Provide the (X, Y) coordinate of the cell's center where the given text is located.  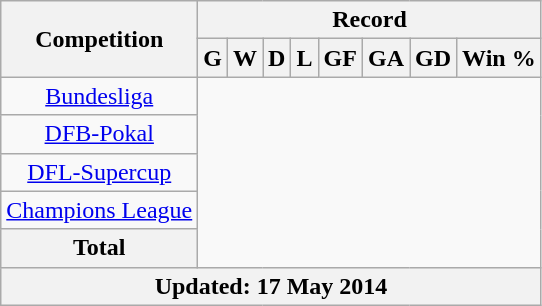
Competition (100, 39)
W (246, 58)
DFB-Pokal (100, 134)
G (213, 58)
GD (434, 58)
GA (386, 58)
Total (100, 248)
Win % (500, 58)
Updated: 17 May 2014 (271, 286)
Champions League (100, 210)
Bundesliga (100, 96)
D (277, 58)
L (304, 58)
DFL-Supercup (100, 172)
GF (340, 58)
Record (370, 20)
